Return the [x, y] coordinate for the center point of the cell that contains the specified text.  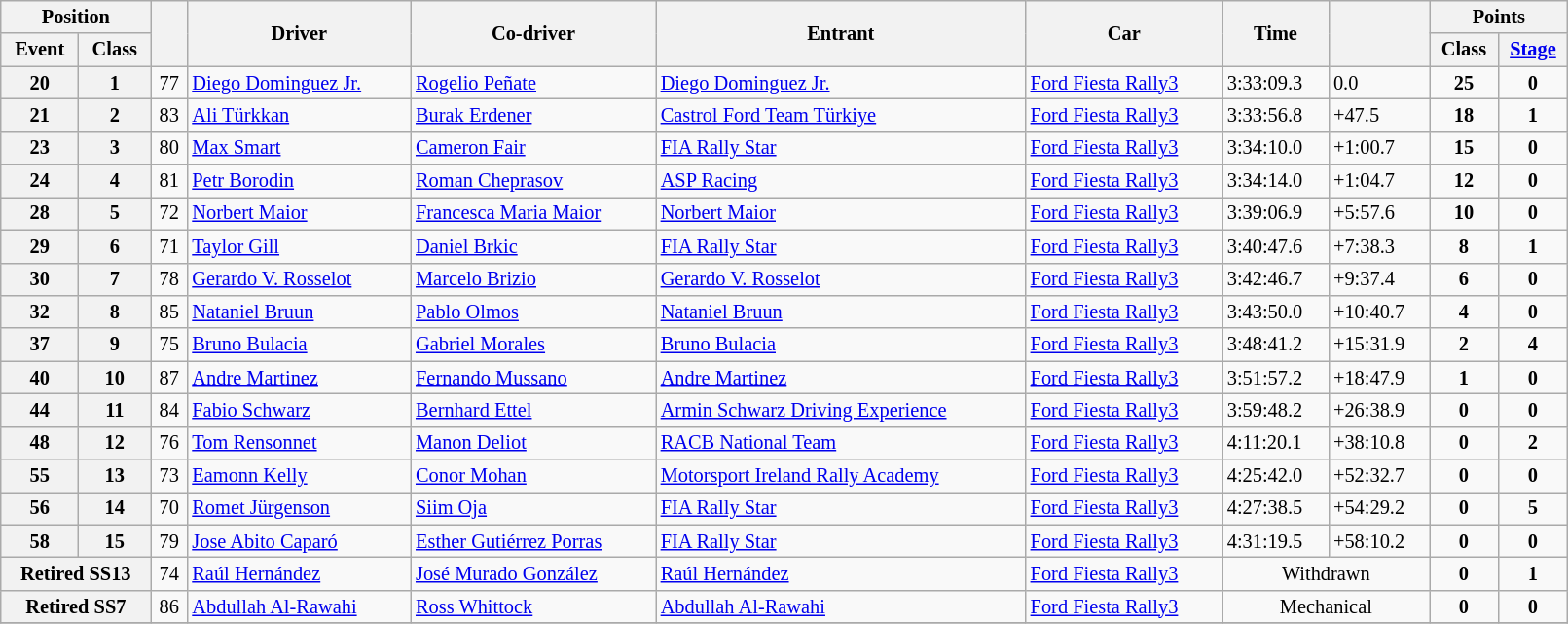
Siim Oja [533, 508]
85 [169, 312]
+47.5 [1379, 115]
79 [169, 541]
Marcelo Brizio [533, 279]
+1:00.7 [1379, 148]
Driver [299, 33]
+10:40.7 [1379, 312]
Co-driver [533, 33]
3:34:14.0 [1275, 181]
Time [1275, 33]
Castrol Ford Team Türkiye [841, 115]
28 [40, 213]
Car [1124, 33]
58 [40, 541]
Petr Borodin [299, 181]
56 [40, 508]
Taylor Gill [299, 246]
86 [169, 606]
José Murado González [533, 573]
Burak Erdener [533, 115]
Daniel Brkic [533, 246]
Points [1499, 17]
13 [115, 476]
Rogelio Peñate [533, 83]
Roman Cheprasov [533, 181]
71 [169, 246]
44 [40, 410]
72 [169, 213]
+18:47.9 [1379, 378]
37 [40, 345]
Gabriel Morales [533, 345]
Bernhard Ettel [533, 410]
84 [169, 410]
Francesca Maria Maior [533, 213]
3:40:47.6 [1275, 246]
Cameron Fair [533, 148]
3:51:57.2 [1275, 378]
Max Smart [299, 148]
Tom Rensonnet [299, 443]
Position [76, 17]
Armin Schwarz Driving Experience [841, 410]
80 [169, 148]
18 [1464, 115]
Pablo Olmos [533, 312]
Fernando Mussano [533, 378]
32 [40, 312]
Retired SS7 [76, 606]
Esther Gutiérrez Porras [533, 541]
4:25:42.0 [1275, 476]
87 [169, 378]
3:34:10.0 [1275, 148]
3:33:56.8 [1275, 115]
+38:10.8 [1379, 443]
Romet Jürgenson [299, 508]
+7:38.3 [1379, 246]
77 [169, 83]
0.0 [1379, 83]
ASP Racing [841, 181]
55 [40, 476]
Event [40, 50]
RACB National Team [841, 443]
Manon Deliot [533, 443]
4:11:20.1 [1275, 443]
Ross Whittock [533, 606]
+9:37.4 [1379, 279]
24 [40, 181]
75 [169, 345]
3:59:48.2 [1275, 410]
3:39:06.9 [1275, 213]
48 [40, 443]
Fabio Schwarz [299, 410]
74 [169, 573]
14 [115, 508]
78 [169, 279]
+26:38.9 [1379, 410]
3 [115, 148]
83 [169, 115]
Jose Abito Caparó [299, 541]
29 [40, 246]
+5:57.6 [1379, 213]
+54:29.2 [1379, 508]
Mechanical [1326, 606]
Stage [1533, 50]
+1:04.7 [1379, 181]
Retired SS13 [76, 573]
30 [40, 279]
Ali Türkkan [299, 115]
25 [1464, 83]
3:42:46.7 [1275, 279]
70 [169, 508]
11 [115, 410]
3:33:09.3 [1275, 83]
Eamonn Kelly [299, 476]
73 [169, 476]
Conor Mohan [533, 476]
+15:31.9 [1379, 345]
Entrant [841, 33]
3:48:41.2 [1275, 345]
Motorsport Ireland Rally Academy [841, 476]
23 [40, 148]
81 [169, 181]
+52:32.7 [1379, 476]
9 [115, 345]
21 [40, 115]
Withdrawn [1326, 573]
4:27:38.5 [1275, 508]
40 [40, 378]
4:31:19.5 [1275, 541]
76 [169, 443]
20 [40, 83]
3:43:50.0 [1275, 312]
+58:10.2 [1379, 541]
7 [115, 279]
